Output the [X, Y] coordinate of the center of the cell containing the given text.  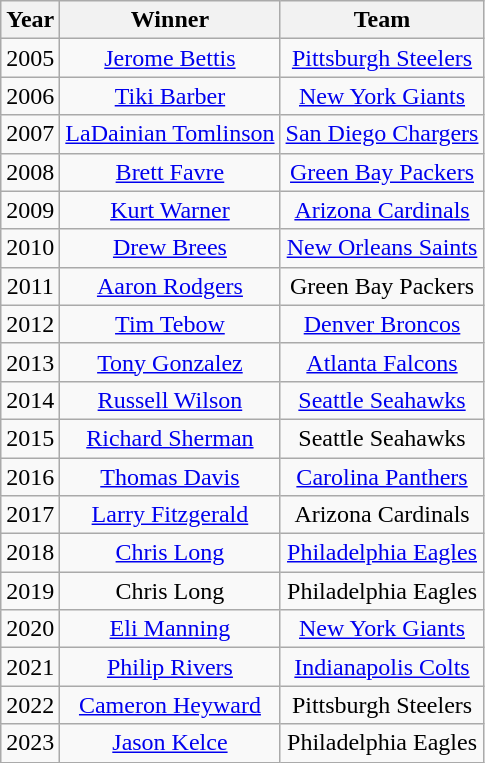
2010 [30, 248]
Winner [170, 20]
Brett Favre [170, 172]
Richard Sherman [170, 438]
2023 [30, 743]
Thomas Davis [170, 477]
Larry Fitzgerald [170, 515]
Drew Brees [170, 248]
Atlanta Falcons [382, 362]
Tiki Barber [170, 96]
2017 [30, 515]
Jerome Bettis [170, 58]
Kurt Warner [170, 210]
Aaron Rodgers [170, 286]
Cameron Heyward [170, 705]
New Orleans Saints [382, 248]
2020 [30, 629]
2014 [30, 400]
Indianapolis Colts [382, 667]
Carolina Panthers [382, 477]
2015 [30, 438]
Philip Rivers [170, 667]
Jason Kelce [170, 743]
2009 [30, 210]
Russell Wilson [170, 400]
Denver Broncos [382, 324]
San Diego Chargers [382, 134]
2013 [30, 362]
2012 [30, 324]
Tim Tebow [170, 324]
2006 [30, 96]
2018 [30, 553]
2016 [30, 477]
2021 [30, 667]
2011 [30, 286]
Team [382, 20]
2008 [30, 172]
2019 [30, 591]
2022 [30, 705]
2007 [30, 134]
Tony Gonzalez [170, 362]
Eli Manning [170, 629]
LaDainian Tomlinson [170, 134]
2005 [30, 58]
Year [30, 20]
